Output the [X, Y] coordinate of the center of the cell containing the given text.  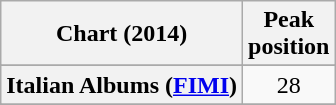
28 [289, 85]
Peakposition [289, 34]
Italian Albums (FIMI) [122, 85]
Chart (2014) [122, 34]
